Capture the cell that displays the provided text and extract its [X, Y] central coordinate. 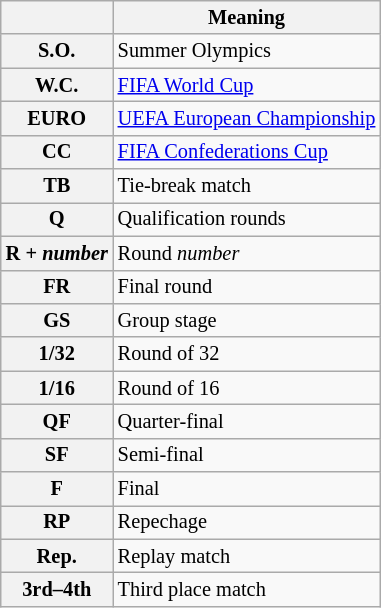
EURO [57, 118]
Final round [247, 287]
Final [247, 489]
GS [57, 320]
Quarter-final [247, 421]
CC [57, 152]
Group stage [247, 320]
3rd–4th [57, 589]
FIFA Confederations Cup [247, 152]
Semi-final [247, 455]
Round number [247, 253]
Rep. [57, 556]
UEFA European Championship [247, 118]
F [57, 489]
RP [57, 522]
Q [57, 219]
Meaning [247, 17]
1/32 [57, 354]
Round of 16 [247, 388]
R + number [57, 253]
Round of 32 [247, 354]
FR [57, 287]
Replay match [247, 556]
S.O. [57, 51]
Repechage [247, 522]
QF [57, 421]
FIFA World Cup [247, 85]
W.C. [57, 85]
Qualification rounds [247, 219]
Third place match [247, 589]
Summer Olympics [247, 51]
TB [57, 186]
SF [57, 455]
Tie-break match [247, 186]
1/16 [57, 388]
